Return the [X, Y] coordinate for the center point of the cell that contains the specified text.  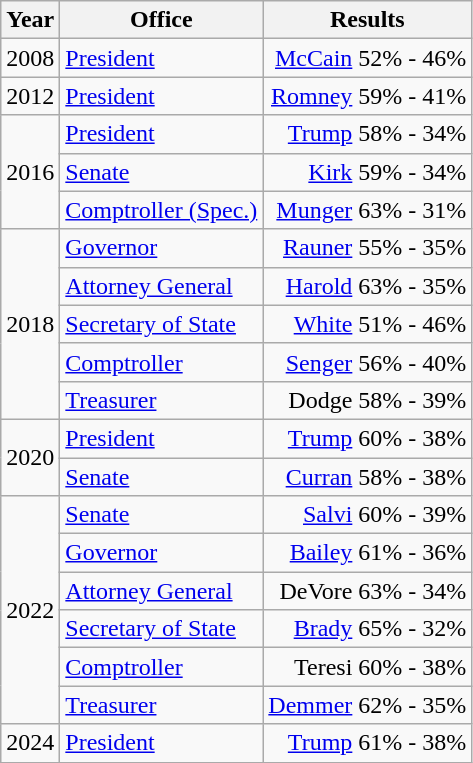
2024 [30, 743]
2012 [30, 96]
Trump 61% - 38% [368, 743]
Romney 59% - 41% [368, 96]
Trump 60% - 38% [368, 438]
Rauner 55% - 35% [368, 248]
White 51% - 46% [368, 324]
McCain 52% - 46% [368, 58]
Year [30, 20]
Comptroller (Spec.) [162, 210]
Senger 56% - 40% [368, 362]
Teresi 60% - 38% [368, 667]
Munger 63% - 31% [368, 210]
Dodge 58% - 39% [368, 400]
2016 [30, 172]
Results [368, 20]
Demmer 62% - 35% [368, 705]
Salvi 60% - 39% [368, 515]
2008 [30, 58]
DeVore 63% - 34% [368, 591]
2020 [30, 457]
Brady 65% - 32% [368, 629]
2022 [30, 610]
Kirk 59% - 34% [368, 172]
Trump 58% - 34% [368, 134]
Office [162, 20]
Curran 58% - 38% [368, 477]
Harold 63% - 35% [368, 286]
Bailey 61% - 36% [368, 553]
2018 [30, 324]
